Determine the [x, y] coordinate at the center of the cell enclosing the given text.  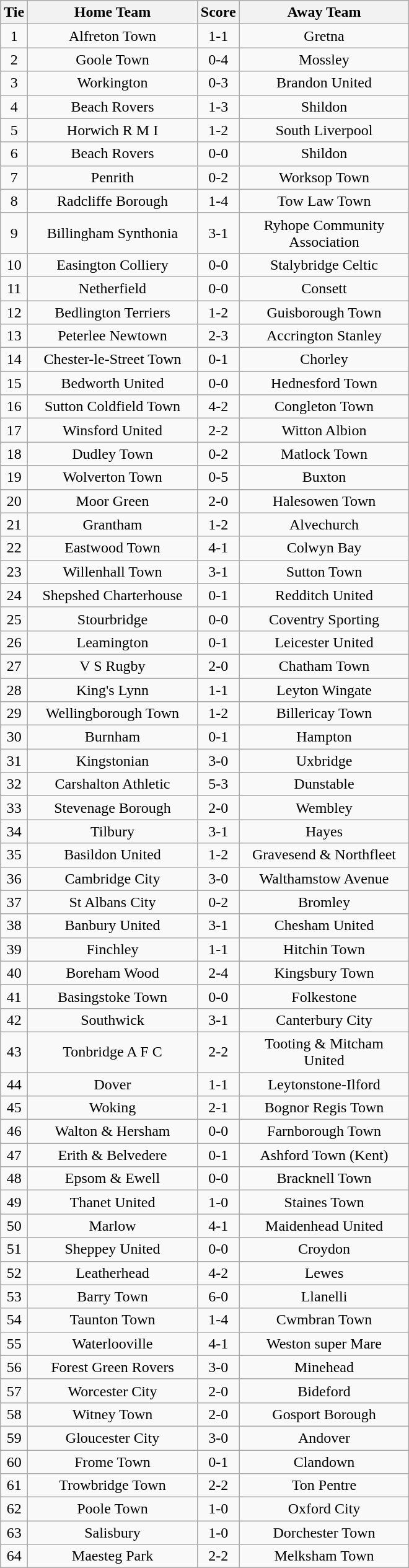
V S Rugby [113, 666]
48 [14, 1179]
5 [14, 130]
Ton Pentre [324, 1486]
Tilbury [113, 831]
Barry Town [113, 1296]
Carshalton Athletic [113, 784]
31 [14, 761]
18 [14, 454]
Maesteg Park [113, 1556]
33 [14, 808]
Marlow [113, 1226]
Basildon United [113, 855]
Goole Town [113, 60]
Frome Town [113, 1461]
Stalybridge Celtic [324, 265]
Folkestone [324, 996]
Weston super Mare [324, 1344]
40 [14, 973]
5-3 [218, 784]
Alfreton Town [113, 36]
17 [14, 430]
37 [14, 902]
Colwyn Bay [324, 548]
Sheppey United [113, 1249]
Cwmbran Town [324, 1320]
61 [14, 1486]
21 [14, 525]
27 [14, 666]
Leytonstone-Ilford [324, 1084]
26 [14, 642]
53 [14, 1296]
Coventry Sporting [324, 619]
4 [14, 107]
34 [14, 831]
19 [14, 477]
Boreham Wood [113, 973]
Southwick [113, 1020]
Gravesend & Northfleet [324, 855]
Poole Town [113, 1509]
46 [14, 1132]
Epsom & Ewell [113, 1179]
Moor Green [113, 501]
Tonbridge A F C [113, 1052]
51 [14, 1249]
Chester-le-Street Town [113, 360]
Kingsbury Town [324, 973]
Sutton Town [324, 572]
Bideford [324, 1391]
Hayes [324, 831]
Andover [324, 1438]
60 [14, 1461]
Eastwood Town [113, 548]
10 [14, 265]
Bedworth United [113, 383]
Melksham Town [324, 1556]
Cambridge City [113, 879]
49 [14, 1202]
Billingham Synthonia [113, 233]
Buxton [324, 477]
38 [14, 926]
2-3 [218, 336]
44 [14, 1084]
56 [14, 1367]
Trowbridge Town [113, 1486]
Leamington [113, 642]
Walton & Hersham [113, 1132]
Hampton [324, 737]
1 [14, 36]
52 [14, 1273]
Tow Law Town [324, 201]
Accrington Stanley [324, 336]
Peterlee Newtown [113, 336]
Waterlooville [113, 1344]
Burnham [113, 737]
Matlock Town [324, 454]
Ashford Town (Kent) [324, 1155]
Clandown [324, 1461]
Tooting & Mitcham United [324, 1052]
Farnborough Town [324, 1132]
Sutton Coldfield Town [113, 407]
30 [14, 737]
62 [14, 1509]
9 [14, 233]
Bracknell Town [324, 1179]
64 [14, 1556]
Gosport Borough [324, 1414]
Stourbridge [113, 619]
14 [14, 360]
Workington [113, 83]
St Albans City [113, 902]
Bromley [324, 902]
3 [14, 83]
32 [14, 784]
Chatham Town [324, 666]
Llanelli [324, 1296]
Guisborough Town [324, 312]
Brandon United [324, 83]
Kingstonian [113, 761]
Penrith [113, 177]
Easington Colliery [113, 265]
Shepshed Charterhouse [113, 595]
Hednesford Town [324, 383]
Banbury United [113, 926]
Witney Town [113, 1414]
22 [14, 548]
Maidenhead United [324, 1226]
20 [14, 501]
59 [14, 1438]
1-3 [218, 107]
Woking [113, 1108]
Stevenage Borough [113, 808]
Dudley Town [113, 454]
Radcliffe Borough [113, 201]
63 [14, 1533]
2-4 [218, 973]
35 [14, 855]
Dorchester Town [324, 1533]
Finchley [113, 949]
58 [14, 1414]
Bedlington Terriers [113, 312]
Netherfield [113, 288]
Away Team [324, 12]
24 [14, 595]
2 [14, 60]
Dover [113, 1084]
25 [14, 619]
6-0 [218, 1296]
12 [14, 312]
13 [14, 336]
39 [14, 949]
Tie [14, 12]
43 [14, 1052]
Witton Albion [324, 430]
Hitchin Town [324, 949]
Minehead [324, 1367]
Worcester City [113, 1391]
Redditch United [324, 595]
Leicester United [324, 642]
Leyton Wingate [324, 690]
11 [14, 288]
47 [14, 1155]
54 [14, 1320]
Erith & Belvedere [113, 1155]
0-5 [218, 477]
Worksop Town [324, 177]
50 [14, 1226]
45 [14, 1108]
Mossley [324, 60]
Salisbury [113, 1533]
Wembley [324, 808]
16 [14, 407]
Leatherhead [113, 1273]
South Liverpool [324, 130]
Oxford City [324, 1509]
Ryhope Community Association [324, 233]
57 [14, 1391]
Horwich R M I [113, 130]
Walthamstow Avenue [324, 879]
Alvechurch [324, 525]
Bognor Regis Town [324, 1108]
8 [14, 201]
Congleton Town [324, 407]
23 [14, 572]
Winsford United [113, 430]
Canterbury City [324, 1020]
Wolverton Town [113, 477]
36 [14, 879]
42 [14, 1020]
Home Team [113, 12]
0-3 [218, 83]
Staines Town [324, 1202]
Grantham [113, 525]
Thanet United [113, 1202]
Dunstable [324, 784]
Gretna [324, 36]
Wellingborough Town [113, 714]
Taunton Town [113, 1320]
Billericay Town [324, 714]
29 [14, 714]
Score [218, 12]
Croydon [324, 1249]
Consett [324, 288]
King's Lynn [113, 690]
Forest Green Rovers [113, 1367]
Uxbridge [324, 761]
41 [14, 996]
Chesham United [324, 926]
Willenhall Town [113, 572]
6 [14, 154]
2-1 [218, 1108]
Basingstoke Town [113, 996]
Lewes [324, 1273]
Halesowen Town [324, 501]
55 [14, 1344]
15 [14, 383]
Chorley [324, 360]
Gloucester City [113, 1438]
0-4 [218, 60]
7 [14, 177]
28 [14, 690]
